Find where the given text appears and provide that cell's center as (X, Y) coordinate. 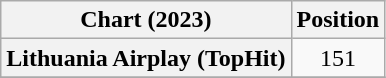
Lithuania Airplay (TopHit) (146, 58)
Chart (2023) (146, 20)
151 (338, 58)
Position (338, 20)
